Return the [X, Y] coordinate for the center point of the cell that contains the specified text.  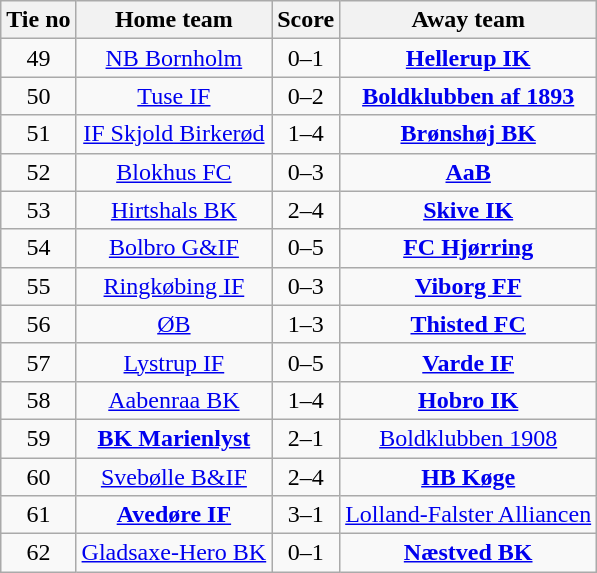
0–2 [306, 96]
BK Marienlyst [174, 438]
AaB [468, 172]
Hirtshals BK [174, 210]
51 [38, 134]
Hellerup IK [468, 58]
IF Skjold Birkerød [174, 134]
50 [38, 96]
60 [38, 477]
Tuse IF [174, 96]
52 [38, 172]
Home team [174, 20]
55 [38, 286]
Skive IK [468, 210]
53 [38, 210]
Tie no [38, 20]
62 [38, 553]
3–1 [306, 515]
57 [38, 362]
Aabenraa BK [174, 400]
Gladsaxe-Hero BK [174, 553]
1–3 [306, 324]
Blokhus FC [174, 172]
Viborg FF [468, 286]
58 [38, 400]
FC Hjørring [468, 248]
NB Bornholm [174, 58]
61 [38, 515]
Away team [468, 20]
Boldklubben af 1893 [468, 96]
Næstved BK [468, 553]
ØB [174, 324]
Lolland-Falster Alliancen [468, 515]
59 [38, 438]
Thisted FC [468, 324]
HB Køge [468, 477]
Bolbro G&IF [174, 248]
49 [38, 58]
Boldklubben 1908 [468, 438]
54 [38, 248]
2–1 [306, 438]
Score [306, 20]
56 [38, 324]
Hobro IK [468, 400]
Brønshøj BK [468, 134]
Svebølle B&IF [174, 477]
Avedøre IF [174, 515]
Varde IF [468, 362]
Lystrup IF [174, 362]
Ringkøbing IF [174, 286]
